Detect which cell encompasses the target text, then output its (X, Y) center coordinate. 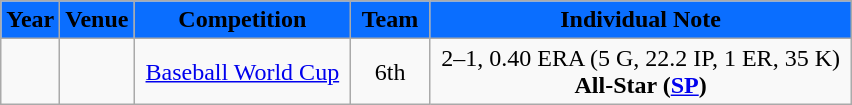
Year (30, 20)
2–1, 0.40 ERA (5 G, 22.2 IP, 1 ER, 35 K) All-Star (SP) (641, 72)
Individual Note (641, 20)
Baseball World Cup (242, 72)
Team (390, 20)
Venue (97, 20)
6th (390, 72)
Competition (242, 20)
